Return the [x, y] coordinate for the center point of the cell that contains the specified text.  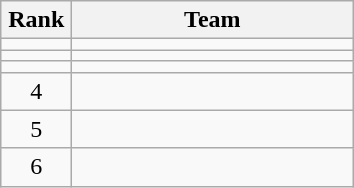
5 [36, 129]
Rank [36, 20]
Team [212, 20]
6 [36, 167]
4 [36, 91]
